Scan for the cell matching the given text and deliver its [x, y] coordinate at center. 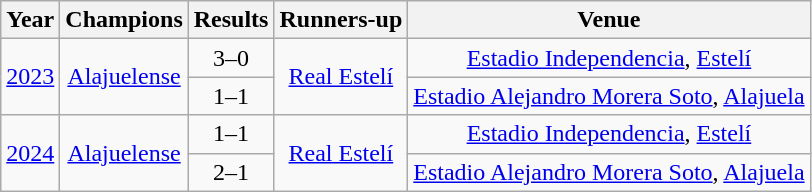
Runners-up [341, 20]
Venue [609, 20]
2024 [30, 153]
Results [231, 20]
Champions [124, 20]
2023 [30, 77]
2–1 [231, 172]
3–0 [231, 58]
Year [30, 20]
